Identify which cell holds the provided text, then report its (x, y) central coordinate. 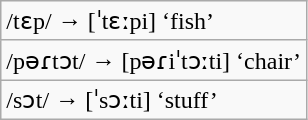
/sɔt/ → [ˈsɔːti] ‘stuff’ (154, 100)
/pəɾtɔt/ → [pəɾiˈtɔːti] ‘chair’ (154, 60)
/tɛp/ → [ˈtɛːpi] ‘fish’ (154, 21)
